From the cell containing the given text, extract its center point as [x, y] coordinate. 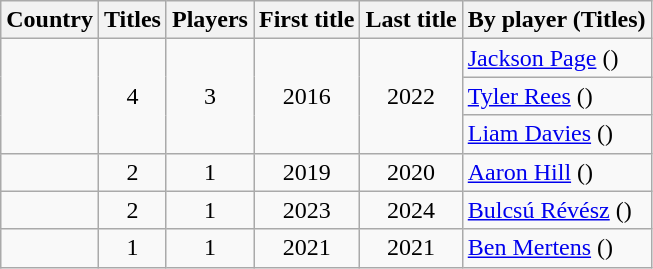
Last title [411, 20]
Titles [132, 20]
Bulcsú Révész () [556, 210]
Aaron Hill () [556, 172]
Liam Davies () [556, 134]
2022 [411, 96]
First title [307, 20]
2016 [307, 96]
Players [210, 20]
Tyler Rees () [556, 96]
Country [50, 20]
2024 [411, 210]
Ben Mertens () [556, 248]
2020 [411, 172]
Jackson Page () [556, 58]
3 [210, 96]
4 [132, 96]
By player (Titles) [556, 20]
2023 [307, 210]
2019 [307, 172]
